Determine the [x, y] coordinate at the center of the cell enclosing the given text.  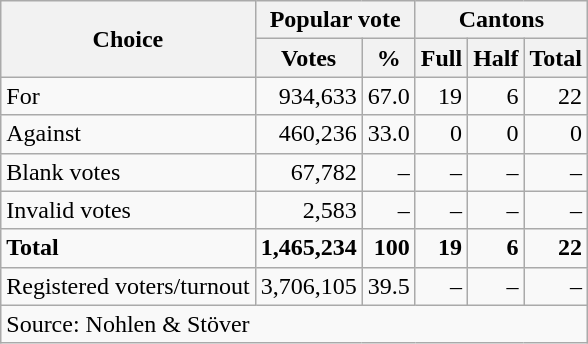
Votes [308, 58]
% [388, 58]
934,633 [308, 96]
2,583 [308, 210]
Invalid votes [128, 210]
Choice [128, 39]
Against [128, 134]
Cantons [501, 20]
Full [441, 58]
Source: Nohlen & Stöver [294, 324]
Half [496, 58]
Popular vote [335, 20]
Blank votes [128, 172]
460,236 [308, 134]
For [128, 96]
Registered voters/turnout [128, 286]
67,782 [308, 172]
1,465,234 [308, 248]
3,706,105 [308, 286]
67.0 [388, 96]
100 [388, 248]
39.5 [388, 286]
33.0 [388, 134]
